Detect which cell encompasses the target text, then output its (X, Y) center coordinate. 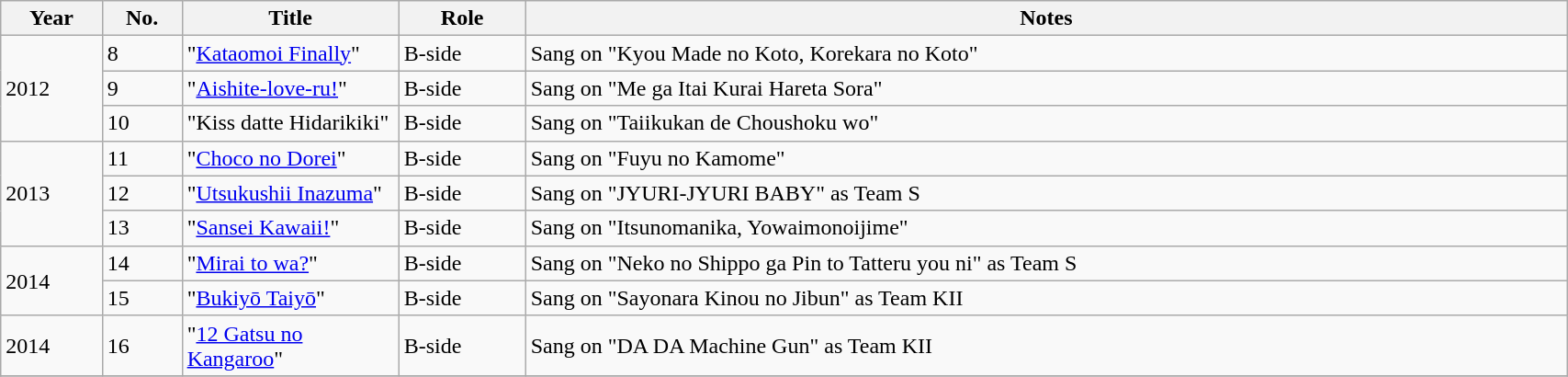
Sang on "DA DA Machine Gun" as Team KII (1046, 346)
11 (141, 158)
"12 Gatsu no Kangaroo" (290, 346)
"Choco no Dorei" (290, 158)
Sang on "Kyou Made no Koto, Korekara no Koto" (1046, 53)
2013 (51, 193)
"Utsukushii Inazuma" (290, 193)
15 (141, 298)
Sang on "Itsunomanika, Yowaimonoijime" (1046, 228)
Year (51, 18)
8 (141, 53)
Role (462, 18)
Notes (1046, 18)
10 (141, 123)
9 (141, 88)
No. (141, 18)
Sang on "Me ga Itai Kurai Hareta Sora" (1046, 88)
Sang on "Fuyu no Kamome" (1046, 158)
"Mirai to wa?" (290, 263)
"Kataomoi Finally" (290, 53)
"Sansei Kawaii!" (290, 228)
Sang on "JYURI-JYURI BABY" as Team S (1046, 193)
14 (141, 263)
"Bukiyō Taiyō" (290, 298)
16 (141, 346)
Title (290, 18)
Sang on "Sayonara Kinou no Jibun" as Team KII (1046, 298)
"Kiss datte Hidarikiki" (290, 123)
2012 (51, 88)
Sang on "Taiikukan de Choushoku wo" (1046, 123)
"Aishite-love-ru!" (290, 88)
13 (141, 228)
12 (141, 193)
Sang on "Neko no Shippo ga Pin to Tatteru you ni" as Team S (1046, 263)
